Determine the [X, Y] coordinate at the center of the cell enclosing the given text.  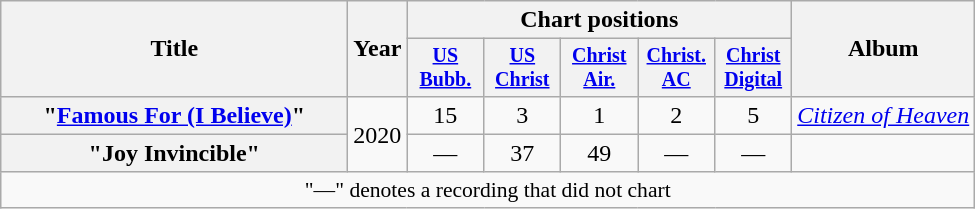
49 [600, 153]
5 [754, 115]
3 [522, 115]
"—" denotes a recording that did not chart [488, 190]
USChrist [522, 68]
ChristDigital [754, 68]
Album [884, 49]
2 [676, 115]
Chart positions [600, 20]
Christ.AC [676, 68]
ChristAir. [600, 68]
Year [378, 49]
37 [522, 153]
USBubb. [446, 68]
15 [446, 115]
Citizen of Heaven [884, 115]
1 [600, 115]
"Joy Invincible" [174, 153]
Title [174, 49]
"Famous For (I Believe)" [174, 115]
2020 [378, 134]
